Scan for the cell matching the given text and deliver its (X, Y) coordinate at center. 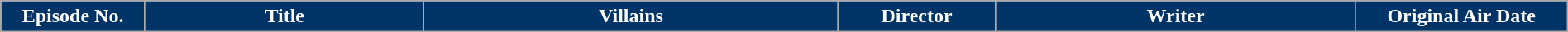
Original Air Date (1461, 16)
Title (284, 16)
Episode No. (73, 16)
Writer (1176, 16)
Director (916, 16)
Villains (631, 16)
